Determine the [x, y] coordinate at the center of the cell enclosing the given text.  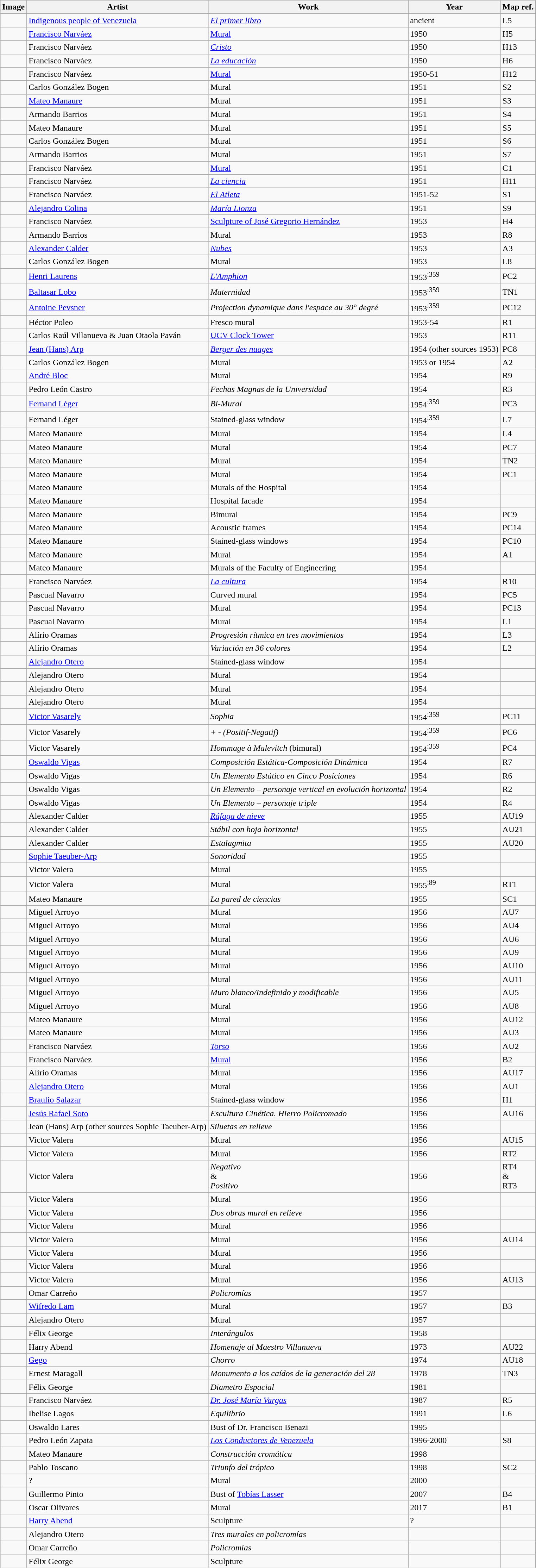
1958 [454, 1333]
Stábil con hoja horizontal [308, 829]
PC3 [518, 404]
Alirio Oramas [118, 1073]
Nubes [308, 248]
1978 [454, 1373]
PC2 [518, 276]
PC6 [518, 732]
PC12 [518, 308]
L6 [518, 1414]
S9 [518, 208]
RT4&RT3 [518, 1176]
Curved mural [308, 595]
Dos obras mural en relieve [308, 1213]
Diametro Espacial [308, 1387]
Projection dynamique dans l'espace au 30° degré [308, 308]
H12 [518, 74]
Escultura Cinética. Hierro Policromado [308, 1113]
B4 [518, 1494]
AU13 [518, 1280]
L3 [518, 635]
H4 [518, 221]
La pared de ciencias [308, 899]
TN3 [518, 1373]
AU12 [518, 1019]
Baltasar Lobo [118, 292]
PC14 [518, 528]
Equilibrio [308, 1414]
AU3 [518, 1033]
2000 [454, 1481]
1987 [454, 1400]
La educación [308, 61]
R5 [518, 1400]
Ibelise Lagos [118, 1414]
2007 [454, 1494]
Composición Estática-Composición Dinámica [308, 762]
R10 [518, 581]
H6 [518, 61]
Progresión rítmica en tres movimientos [308, 635]
2017 [454, 1507]
Los Conductores de Venezuela [308, 1441]
AU14 [518, 1239]
1953-54 [454, 322]
Image [13, 7]
Fechas Magnas de la Universidad [308, 389]
R8 [518, 235]
Chorro [308, 1360]
Monumento a los caídos de la generación del 28 [308, 1373]
PC13 [518, 608]
B3 [518, 1306]
André Bloc [118, 376]
AU8 [518, 1006]
SC1 [518, 899]
AU22 [518, 1347]
Artist [118, 7]
R11 [518, 336]
1954 (other sources 1953) [454, 349]
R2 [518, 789]
ancient [454, 20]
Oswaldo Lares [118, 1427]
TN2 [518, 461]
1955:89 [454, 885]
Héctor Poleo [118, 322]
AU21 [518, 829]
Carlos Raúl Villanueva & Juan Otaola Paván [118, 336]
L'Amphion [308, 276]
H5 [518, 34]
L1 [518, 621]
AU7 [518, 912]
Jean (Hans) Arp [118, 349]
PC11 [518, 716]
Estalagmita [308, 843]
A2 [518, 362]
1996-2000 [454, 1441]
1950-51 [454, 74]
L8 [518, 262]
Murals of the Faculty of Engineering [308, 568]
Henri Laurens [118, 276]
Un Elemento – personaje triple [308, 802]
Sophie Taeuber-Arp [118, 856]
PC5 [518, 595]
RT1 [518, 885]
Year [454, 7]
PC8 [518, 349]
S6 [518, 141]
1974 [454, 1360]
Braulio Salazar [118, 1100]
AU4 [518, 925]
B1 [518, 1507]
Ráfaga de nieve [308, 816]
AU11 [518, 979]
AU1 [518, 1086]
Un Elemento Estático en Cinco Posiciones [308, 776]
Torso [308, 1046]
A3 [518, 248]
S4 [518, 114]
A1 [518, 555]
Berger des nuages [308, 349]
Fresco mural [308, 322]
Work [308, 7]
Murals of the Hospital [308, 487]
Sophia [308, 716]
El Atleta [308, 195]
S1 [518, 195]
Stained-glass windows [308, 541]
Pedro León Zapata [118, 1441]
S7 [518, 154]
1981 [454, 1387]
AU9 [518, 952]
S3 [518, 101]
Hospital facade [308, 501]
AU16 [518, 1113]
AU20 [518, 843]
S2 [518, 87]
AU15 [518, 1140]
PC7 [518, 447]
Indigenous people of Venezuela [118, 20]
L4 [518, 434]
L2 [518, 648]
H11 [518, 181]
H1 [518, 1100]
R9 [518, 376]
+ - (Positif-Negatif) [308, 732]
Alejandro Colina [118, 208]
Bimural [308, 514]
S8 [518, 1441]
Map ref. [518, 7]
Sonoridad [308, 856]
Dr. José María Vargas [308, 1400]
Un Elemento – personaje vertical en evolución horizontal [308, 789]
Muro blanco/Indefinido y modificable [308, 993]
UCV Clock Tower [308, 336]
AU5 [518, 993]
La cultura [308, 581]
Siluetas en relieve [308, 1126]
1995 [454, 1427]
1991 [454, 1414]
Gego [118, 1360]
R6 [518, 776]
AU10 [518, 966]
Negativo&Positivo [308, 1176]
1951-52 [454, 195]
AU6 [518, 939]
Antoine Pevsner [118, 308]
AU17 [518, 1073]
Maternidad [308, 292]
Ernest Maragall [118, 1373]
R1 [518, 322]
Guillermo Pinto [118, 1494]
Construcción cromática [308, 1454]
RT2 [518, 1153]
L7 [518, 420]
1953 or 1954 [454, 362]
Oscar Olivares [118, 1507]
El primer libro [308, 20]
S5 [518, 127]
Bi-Mural [308, 404]
Bust of Tobías Lasser [308, 1494]
TN1 [518, 292]
Hommage à Malevitch (bimural) [308, 748]
SC2 [518, 1467]
Sculpture of José Gregorio Hernández [308, 221]
Jean (Hans) Arp (other sources Sophie Taeuber-Arp) [118, 1126]
Tres murales en policromías [308, 1534]
Variación en 36 colores [308, 648]
Bust of Dr. Francisco Benazi [308, 1427]
PC10 [518, 541]
L5 [518, 20]
Cristo [308, 47]
PC4 [518, 748]
R7 [518, 762]
C1 [518, 168]
Acoustic frames [308, 528]
Interángulos [308, 1333]
AU2 [518, 1046]
R3 [518, 389]
AU19 [518, 816]
Pablo Toscano [118, 1467]
PC1 [518, 474]
Triunfo del trópico [308, 1467]
La ciencia [308, 181]
María Lionza [308, 208]
B2 [518, 1060]
PC9 [518, 514]
Wifredo Lam [118, 1306]
1973 [454, 1347]
H13 [518, 47]
Jesús Rafael Soto [118, 1113]
Pedro León Castro [118, 389]
Homenaje al Maestro Villanueva [308, 1347]
R4 [518, 802]
AU18 [518, 1360]
